Extract the [x, y] coordinate from the center of the cell holding the provided text.  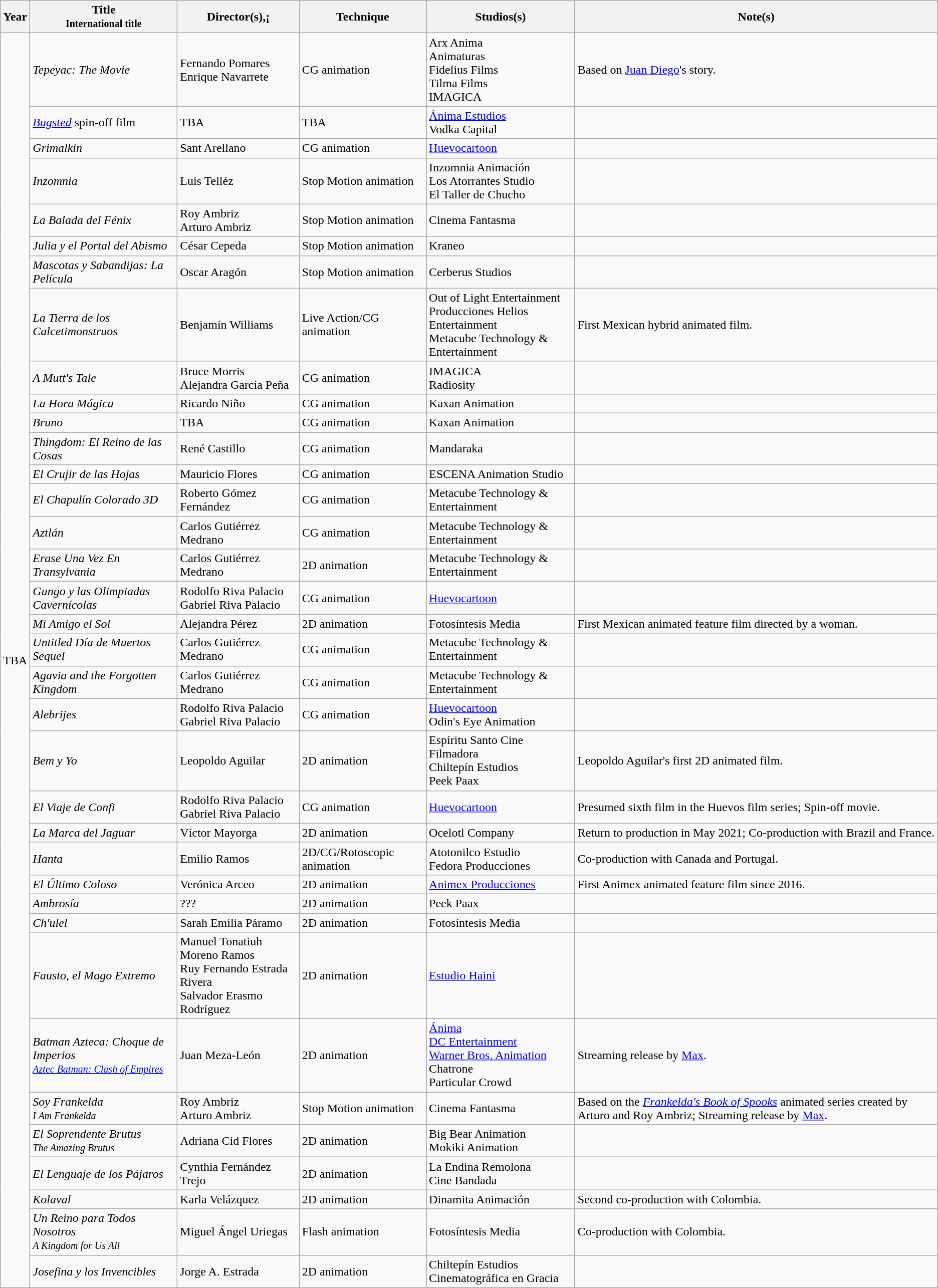
Ambrosía [104, 903]
Chiltepín EstudiosCinematográfica en Gracia [501, 1271]
Co-production with Colombia. [756, 1232]
El Lenguaje de los Pájaros [104, 1173]
Un Reino para Todos NosotrosA Kingdom for Us All [104, 1232]
René Castillo [239, 448]
Peek Paax [501, 903]
Miguel Ángel Uriegas [239, 1232]
Mascotas y Sabandijas: La Película [104, 272]
Inzomnia AnimaciónLos Atorrantes StudioEl Taller de Chucho [501, 181]
Erase Una Vez En Transylvania [104, 565]
Manuel Tonatiuh Moreno RamosRuy Fernando Estrada RiveraSalvador Erasmo Rodríguez [239, 976]
Note(s) [756, 17]
2D/CG/Rotoscopic animation [363, 859]
La Tierra de los Calcetimonstruos [104, 325]
Víctor Mayorga [239, 833]
Bem y Yo [104, 760]
Cerberus Studios [501, 272]
Sarah Emilia Páramo [239, 922]
Bruce MorrisAlejandra García Peña [239, 378]
Kraneo [501, 246]
Batman Azteca: Choque de ImperiosAztec Batman: Clash of Empires [104, 1056]
IMAGICARadiosity [501, 378]
Fausto, el Mago Extremo [104, 976]
A Mutt's Tale [104, 378]
Based on the Frankelda's Book of Spooks animated series created by Arturo and Roy Ambriz; Streaming release by Max. [756, 1108]
Ocelotl Company [501, 833]
Studios(s) [501, 17]
Arx AnimaAnimaturasFidelius FilmsTilma FilmsIMAGICA [501, 70]
Adriana Cid Flores [239, 1141]
Big Bear AnimationMokiki Animation [501, 1141]
El Viaje de Confi [104, 807]
El Crujir de las Hojas [104, 474]
Inzomnia [104, 181]
Estudio Haini [501, 976]
ÁnimaDC EntertainmentWarner Bros. AnimationChatroneParticular Crowd [501, 1056]
La Endina RemolonaCine Bandada [501, 1173]
Bruno [104, 422]
HuevocartoonOdin's Eye Animation [501, 714]
First Mexican hybrid animated film. [756, 325]
Technique [363, 17]
Mi Amigo el Sol [104, 624]
Alebrijes [104, 714]
Benjamín Williams [239, 325]
Espíritu Santo CineFilmadoraChiltepín EstudiosPeek Paax [501, 760]
??? [239, 903]
Based on Juan Diego's story. [756, 70]
Grimalkin [104, 148]
Luis Telléz [239, 181]
La Balada del Fénix [104, 220]
Soy FrankeldaI Am Frankelda [104, 1108]
Ánima EstudiosVodka Capital [501, 122]
Director(s),¡ [239, 17]
Roberto Gómez Fernández [239, 500]
Ch'ulel [104, 922]
Thingdom: El Reino de las Cosas [104, 448]
Co-production with Canada and Portugal. [756, 859]
First Mexican animated feature film directed by a woman. [756, 624]
Gungo y las Olimpiadas Cavernícolas [104, 598]
Leopoldo Aguilar [239, 760]
First Animex animated feature film since 2016. [756, 884]
Mauricio Flores [239, 474]
César Cepeda [239, 246]
El Chapulín Colorado 3D [104, 500]
El Soprendente BrutusThe Amazing Brutus [104, 1141]
Out of Light EntertainmentProducciones Helios EntertainmentMetacube Technology & Entertainment [501, 325]
Streaming release by Max. [756, 1056]
Verónica Arceo [239, 884]
Agavia and the Forgotten Kingdom [104, 682]
Jorge A. Estrada [239, 1271]
Sant Arellano [239, 148]
El Último Coloso [104, 884]
Flash animation [363, 1232]
ESCENA Animation Studio [501, 474]
Kolaval [104, 1199]
Oscar Aragón [239, 272]
Josefina y los Invencibles [104, 1271]
Fernando PomaresEnrique Navarrete [239, 70]
Return to production in May 2021; Co-production with Brazil and France. [756, 833]
Bugsted spin-off film [104, 122]
La Marca del Jaguar [104, 833]
Live Action/CG animation [363, 325]
Second co-production with Colombia. [756, 1199]
Karla Velázquez [239, 1199]
Year [15, 17]
Untitled Día de Muertos Sequel [104, 649]
Presumed sixth film in the Huevos film series; Spin-off movie. [756, 807]
Mandaraka [501, 448]
Aztlán [104, 533]
Atotonilco EstudioFedora Producciones [501, 859]
Dinamita Animación [501, 1199]
Tepeyac: The Movie [104, 70]
Julia y el Portal del Abismo [104, 246]
Juan Meza-León [239, 1056]
Alejandra Pérez [239, 624]
Hanta [104, 859]
Animex Producciones [501, 884]
La Hora Mágica [104, 403]
Leopoldo Aguilar's first 2D animated film. [756, 760]
TitleInternational title [104, 17]
Ricardo Niño [239, 403]
Cynthia Fernández Trejo [239, 1173]
Emilio Ramos [239, 859]
